Search for the cell housing the specified text and yield its (X, Y) center coordinate. 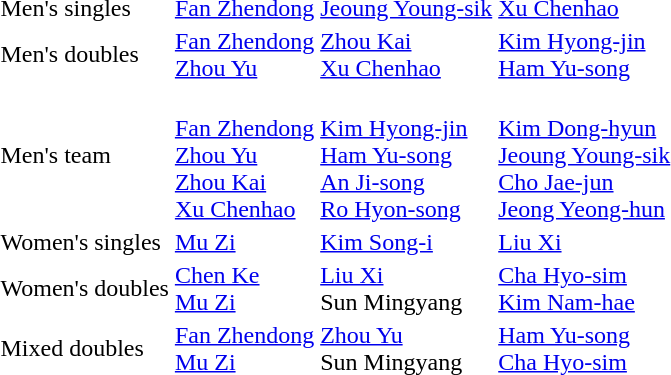
Mu Zi (244, 242)
Chen Ke Mu Zi (244, 288)
Fan Zhendong Zhou Yu (244, 54)
Zhou Kai Xu Chenhao (406, 54)
Kim Hyong-jinHam Yu-songAn Ji-songRo Hyon-song (406, 155)
Kim Song-i (406, 242)
Fan ZhendongZhou YuZhou KaiXu Chenhao (244, 155)
Liu Xi Sun Mingyang (406, 288)
